Return (X, Y) of the center of cell containing provided text 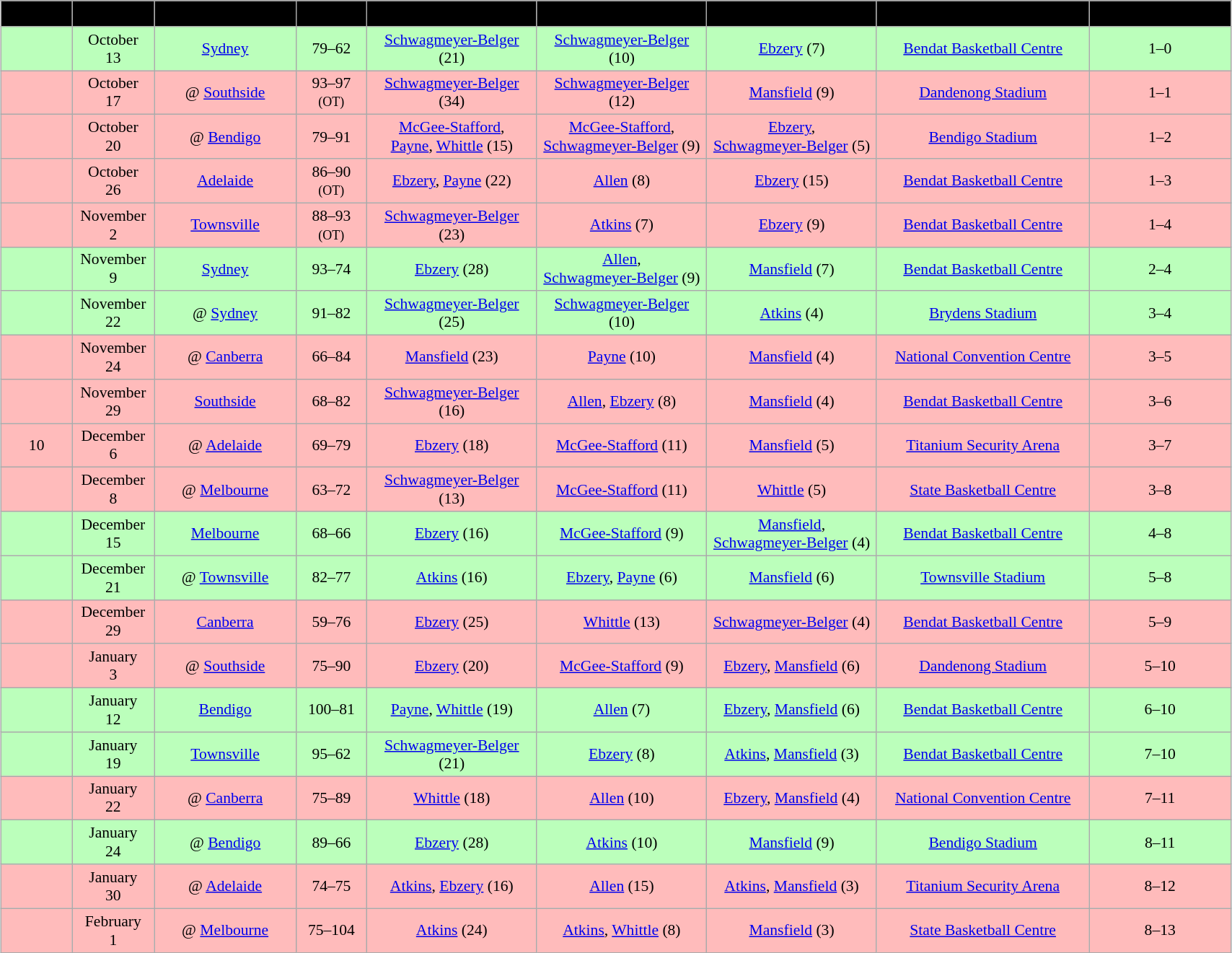
74–75 (331, 886)
Schwagmeyer-Belger (12) (622, 92)
63–72 (331, 489)
Ebzery (16) (452, 534)
Atkins, Whittle (8) (622, 931)
82–77 (331, 577)
January 3 (113, 667)
75–104 (331, 931)
January 30 (113, 886)
Mansfield (3) (792, 931)
3–4 (1160, 313)
Schwagmeyer-Belger (25) (452, 313)
1–2 (1160, 137)
Score (331, 14)
January 19 (113, 755)
Ebzery,Schwagmeyer-Belger (5) (792, 137)
89–66 (331, 843)
3–5 (1160, 358)
8–11 (1160, 843)
Atkins (16) (452, 577)
October 26 (113, 180)
69–79 (331, 446)
8–12 (1160, 886)
3–6 (1160, 401)
Location (982, 14)
Mansfield (7) (792, 268)
1–0 (1160, 49)
Allen (15) (622, 886)
Ebzery, Payne (22) (452, 180)
Adelaide (225, 180)
High assists (792, 14)
Schwagmeyer-Belger (13) (452, 489)
November 22 (113, 313)
Allen, Ebzery (8) (622, 401)
December 8 (113, 489)
Game (37, 14)
Ebzery (9) (792, 225)
8–13 (1160, 931)
November 9 (113, 268)
December 21 (113, 577)
@ Townsville (225, 577)
Ebzery, Mansfield (4) (792, 798)
Schwagmeyer-Belger (34) (452, 92)
McGee-Stafford,Schwagmeyer-Belger (9) (622, 137)
Mansfield, Schwagmeyer-Belger (4) (792, 534)
79–91 (331, 137)
Ebzery (8) (622, 755)
December 15 (113, 534)
3–8 (1160, 489)
Allen (10) (622, 798)
91–82 (331, 313)
93–97 (OT) (331, 92)
Brydens Stadium (982, 313)
October 20 (113, 137)
Whittle (13) (622, 622)
Ebzery (7) (792, 49)
High rebounds (622, 14)
1–3 (1160, 180)
January 24 (113, 843)
Mansfield (5) (792, 446)
4–8 (1160, 534)
100–81 (331, 710)
5–8 (1160, 577)
Date (113, 14)
Schwagmeyer-Belger (23) (452, 225)
Whittle (5) (792, 489)
Schwagmeyer-Belger (4) (792, 622)
November 29 (113, 401)
86–90 (OT) (331, 180)
Team (225, 14)
February 1 (113, 931)
October 17 (113, 92)
Atkins (4) (792, 313)
Ebzery (20) (452, 667)
December 6 (113, 446)
68–66 (331, 534)
Atkins, Ebzery (16) (452, 886)
Atkins (24) (452, 931)
Ebzery (18) (452, 446)
November 24 (113, 358)
3–7 (1160, 446)
October 13 (113, 49)
1–4 (1160, 225)
Payne (10) (622, 358)
7–10 (1160, 755)
Atkins (7) (622, 225)
Allen (7) (622, 710)
Payne, Whittle (19) (452, 710)
88–93 (OT) (331, 225)
5–10 (1160, 667)
7–11 (1160, 798)
Schwagmeyer-Belger (16) (452, 401)
68–82 (331, 401)
1–1 (1160, 92)
66–84 (331, 358)
McGee-Stafford,Payne, Whittle (15) (452, 137)
November 2 (113, 225)
Allen (8) (622, 180)
January 22 (113, 798)
5–9 (1160, 622)
10 (37, 446)
Allen,Schwagmeyer-Belger (9) (622, 268)
75–90 (331, 667)
December 29 (113, 622)
@ Sydney (225, 313)
Mansfield (23) (452, 358)
Whittle (18) (452, 798)
Bendigo (225, 710)
Townsville Stadium (982, 577)
79–62 (331, 49)
Southside (225, 401)
January 12 (113, 710)
Canberra (225, 622)
Mansfield (6) (792, 577)
2–4 (1160, 268)
High points (452, 14)
Atkins (10) (622, 843)
59–76 (331, 622)
93–74 (331, 268)
75–89 (331, 798)
6–10 (1160, 710)
Ebzery (25) (452, 622)
Ebzery (15) (792, 180)
Ebzery, Payne (6) (622, 577)
Melbourne (225, 534)
95–62 (331, 755)
Record (1160, 14)
